Output the [x, y] coordinate of the center of the cell containing the given text.  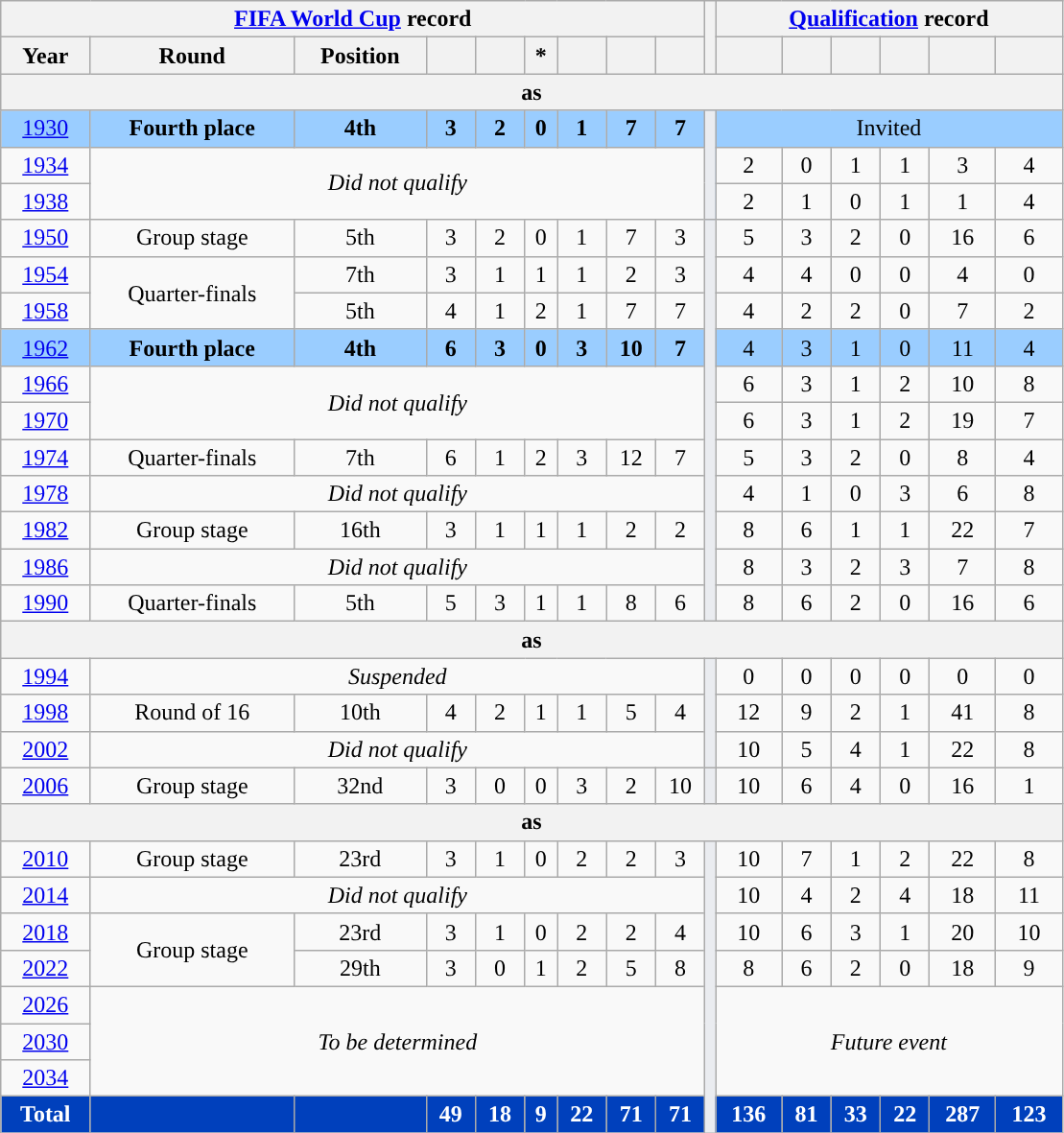
FIFA World Cup record [353, 19]
32nd [361, 786]
1978 [46, 494]
1938 [46, 201]
20 [963, 932]
Total [46, 1115]
1986 [46, 567]
2026 [46, 1004]
2018 [46, 932]
Invited [888, 129]
2030 [46, 1041]
1930 [46, 129]
Position [361, 56]
41 [963, 713]
2014 [46, 895]
Future event [888, 1041]
1954 [46, 274]
1998 [46, 713]
1994 [46, 676]
2002 [46, 749]
29th [361, 968]
Round [192, 56]
19 [963, 420]
1982 [46, 531]
1966 [46, 384]
33 [856, 1115]
49 [451, 1115]
1934 [46, 165]
81 [806, 1115]
1950 [46, 238]
16th [361, 531]
1974 [46, 458]
2034 [46, 1078]
2022 [46, 968]
To be determined [397, 1041]
Year [46, 56]
2006 [46, 786]
123 [1029, 1115]
Qualification record [888, 19]
287 [963, 1115]
1970 [46, 420]
Round of 16 [192, 713]
10th [361, 713]
1990 [46, 603]
* [541, 56]
2010 [46, 859]
1962 [46, 347]
Suspended [397, 676]
1958 [46, 311]
136 [748, 1115]
